Pinpoint the cell where the given text exists, returning its (x, y) midpoint coordinate. 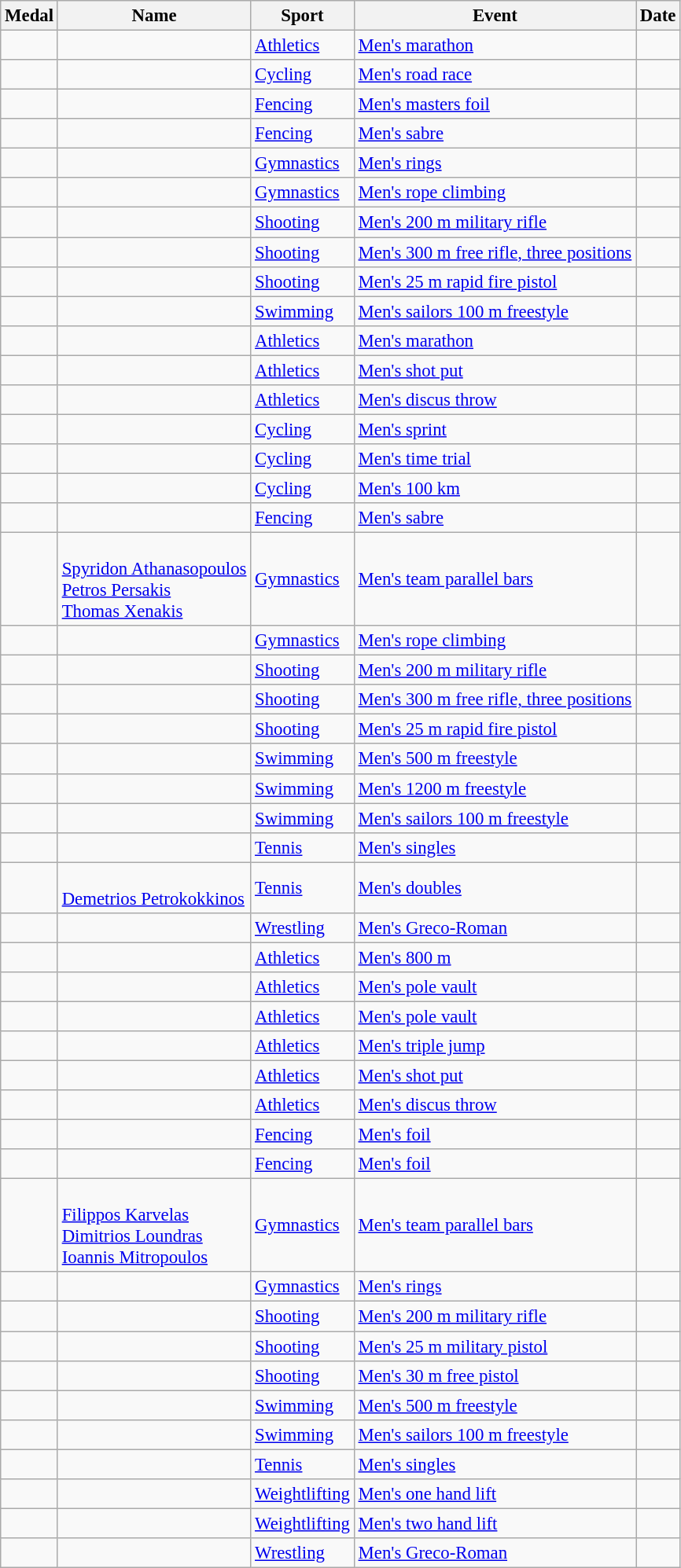
Men's time trial (495, 459)
Date (657, 16)
Name (154, 16)
Event (495, 16)
Demetrios Petrokokkinos (154, 888)
Men's 100 km (495, 488)
Men's road race (495, 75)
Men's 25 m military pistol (495, 1346)
Men's doubles (495, 888)
Men's sprint (495, 429)
Men's masters foil (495, 105)
Men's triple jump (495, 1046)
Men's two hand lift (495, 1523)
Medal (30, 16)
Men's 1200 m freestyle (495, 788)
Spyridon AthanasopoulosPetros PersakisThomas Xenakis (154, 580)
Men's 30 m free pistol (495, 1375)
Filippos KarvelasDimitrios LoundrasIoannis Mitropoulos (154, 1226)
Men's one hand lift (495, 1494)
Men's 800 m (495, 957)
Sport (303, 16)
